Extract the (x, y) coordinate from the center of the cell holding the provided text.  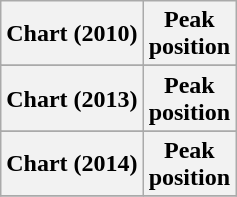
Chart (2014) (72, 164)
Chart (2010) (72, 34)
Chart (2013) (72, 98)
